From the cell containing the given text, extract its center point as (X, Y) coordinate. 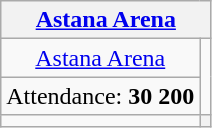
Attendance: 30 200 (100, 96)
